Detect which cell encompasses the target text, then output its (x, y) center coordinate. 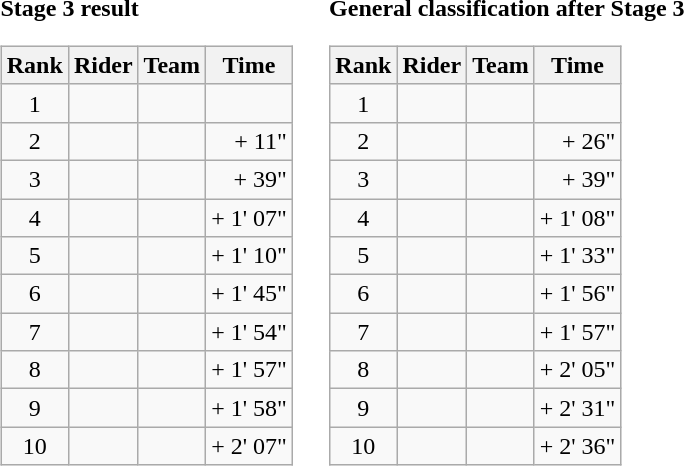
+ 2' 36" (578, 446)
+ 1' 58" (250, 408)
+ 1' 56" (578, 294)
+ 26" (578, 141)
+ 1' 45" (250, 294)
+ 1' 10" (250, 256)
+ 1' 33" (578, 256)
+ 1' 08" (578, 217)
+ 1' 07" (250, 217)
+ 2' 07" (250, 446)
+ 2' 05" (578, 370)
+ 2' 31" (578, 408)
+ 1' 54" (250, 332)
+ 11" (250, 141)
